From the cell containing the given text, extract its center point as [X, Y] coordinate. 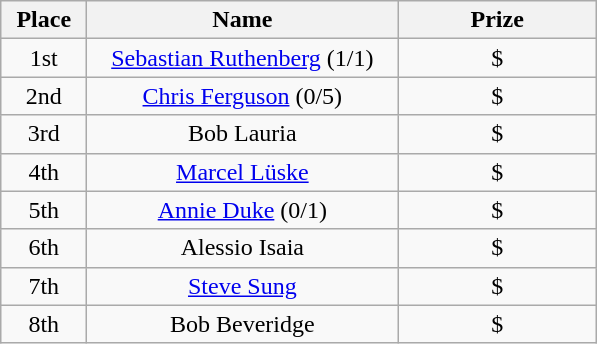
Name [242, 20]
Sebastian Ruthenberg (1/1) [242, 58]
Chris Ferguson (0/5) [242, 96]
7th [44, 286]
6th [44, 248]
Bob Lauria [242, 134]
8th [44, 324]
3rd [44, 134]
Marcel Lüske [242, 172]
2nd [44, 96]
Bob Beveridge [242, 324]
Prize [498, 20]
1st [44, 58]
Place [44, 20]
Alessio Isaia [242, 248]
Annie Duke (0/1) [242, 210]
4th [44, 172]
5th [44, 210]
Steve Sung [242, 286]
